Capture the cell that displays the provided text and extract its [X, Y] central coordinate. 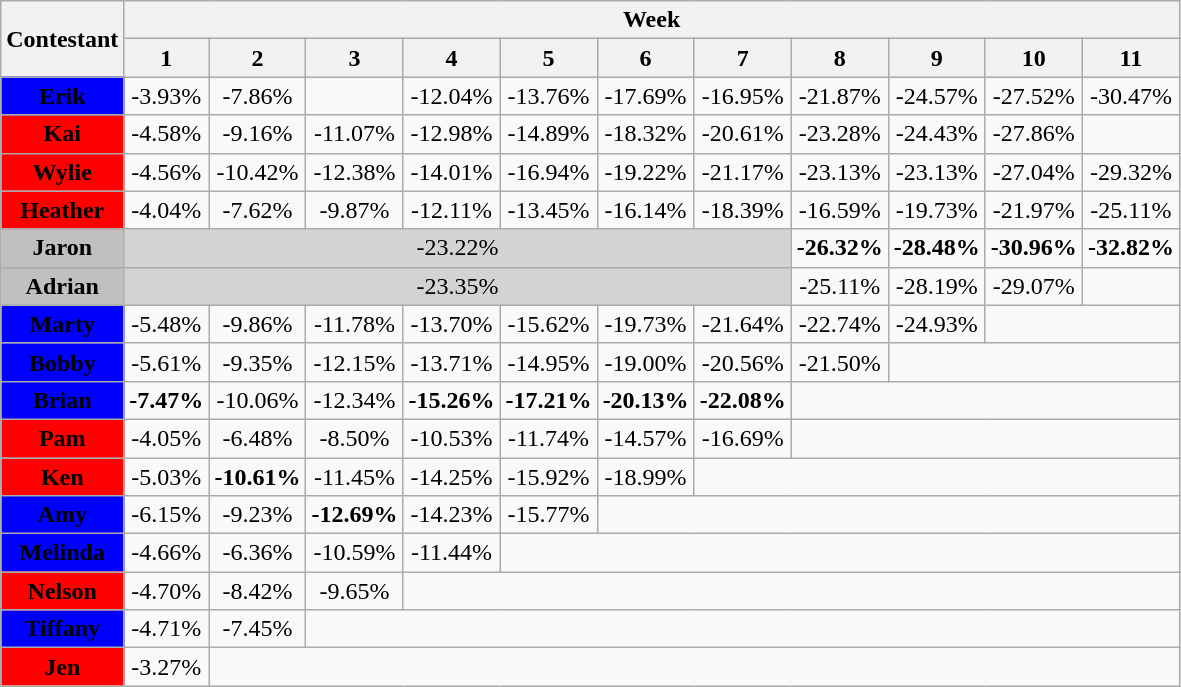
Jen [62, 667]
-18.32% [646, 134]
Amy [62, 515]
-5.48% [166, 324]
Tiffany [62, 629]
-14.23% [452, 515]
Week [652, 20]
-16.94% [548, 172]
-12.98% [452, 134]
Brian [62, 400]
-12.15% [354, 362]
-15.62% [548, 324]
-3.93% [166, 96]
-10.53% [452, 438]
-4.56% [166, 172]
Erik [62, 96]
9 [936, 58]
-27.04% [1034, 172]
-7.86% [258, 96]
2 [258, 58]
-7.45% [258, 629]
-13.70% [452, 324]
-21.50% [840, 362]
-28.19% [936, 286]
-32.82% [1130, 248]
-8.50% [354, 438]
-10.61% [258, 477]
-21.17% [742, 172]
-12.34% [354, 400]
-13.76% [548, 96]
-6.15% [166, 515]
-12.11% [452, 210]
-13.45% [548, 210]
-9.23% [258, 515]
-18.99% [646, 477]
-24.57% [936, 96]
-24.93% [936, 324]
Marty [62, 324]
11 [1130, 58]
-15.77% [548, 515]
Heather [62, 210]
Bobby [62, 362]
-6.48% [258, 438]
-14.57% [646, 438]
-24.43% [936, 134]
-19.22% [646, 172]
-9.87% [354, 210]
-26.32% [840, 248]
-12.69% [354, 515]
-21.87% [840, 96]
-11.78% [354, 324]
-9.35% [258, 362]
-9.65% [354, 591]
4 [452, 58]
Adrian [62, 286]
-20.13% [646, 400]
-10.06% [258, 400]
-10.42% [258, 172]
-5.03% [166, 477]
Wylie [62, 172]
-17.69% [646, 96]
-13.71% [452, 362]
-14.95% [548, 362]
-11.44% [452, 553]
8 [840, 58]
Nelson [62, 591]
-30.47% [1130, 96]
-23.35% [458, 286]
-7.47% [166, 400]
Melinda [62, 553]
-14.25% [452, 477]
-9.16% [258, 134]
5 [548, 58]
Kai [62, 134]
-27.52% [1034, 96]
-11.07% [354, 134]
-21.64% [742, 324]
-4.05% [166, 438]
-22.08% [742, 400]
3 [354, 58]
-4.71% [166, 629]
-8.42% [258, 591]
-11.74% [548, 438]
-30.96% [1034, 248]
-27.86% [1034, 134]
6 [646, 58]
Pam [62, 438]
-16.95% [742, 96]
-4.04% [166, 210]
-16.69% [742, 438]
-12.38% [354, 172]
-15.92% [548, 477]
-10.59% [354, 553]
-29.07% [1034, 286]
-23.22% [458, 248]
-19.00% [646, 362]
-7.62% [258, 210]
-16.14% [646, 210]
10 [1034, 58]
-14.01% [452, 172]
-20.61% [742, 134]
-29.32% [1130, 172]
-4.66% [166, 553]
-18.39% [742, 210]
-15.26% [452, 400]
-5.61% [166, 362]
-14.89% [548, 134]
-23.28% [840, 134]
1 [166, 58]
-6.36% [258, 553]
7 [742, 58]
-4.58% [166, 134]
-3.27% [166, 667]
-28.48% [936, 248]
-20.56% [742, 362]
-11.45% [354, 477]
-9.86% [258, 324]
Ken [62, 477]
-16.59% [840, 210]
-12.04% [452, 96]
-4.70% [166, 591]
-21.97% [1034, 210]
-22.74% [840, 324]
Contestant [62, 39]
-17.21% [548, 400]
Jaron [62, 248]
